For the text-containing cell, return its midpoint in [X, Y] coordinate format. 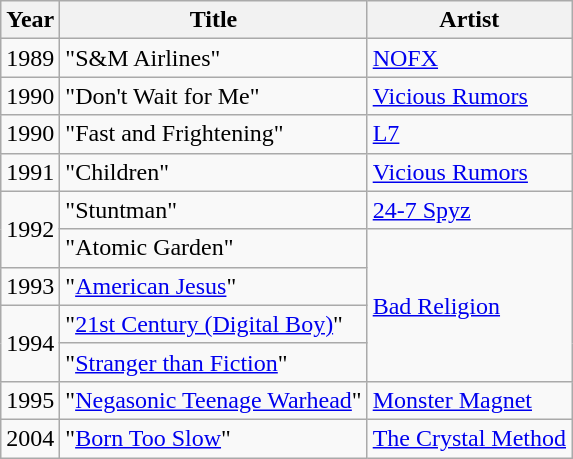
"Atomic Garden" [214, 248]
"Fast and Frightening" [214, 134]
L7 [469, 134]
"Don't Wait for Me" [214, 96]
2004 [30, 438]
Title [214, 20]
NOFX [469, 58]
1993 [30, 286]
1989 [30, 58]
"American Jesus" [214, 286]
"Children" [214, 172]
Monster Magnet [469, 400]
"21st Century (Digital Boy)" [214, 324]
1994 [30, 343]
1995 [30, 400]
1992 [30, 229]
"Born Too Slow" [214, 438]
Bad Religion [469, 305]
24-7 Spyz [469, 210]
"Negasonic Teenage Warhead" [214, 400]
"S&M Airlines" [214, 58]
"Stranger than Fiction" [214, 362]
Artist [469, 20]
Year [30, 20]
1991 [30, 172]
The Crystal Method [469, 438]
"Stuntman" [214, 210]
